From the cell containing the given text, extract its center point as [X, Y] coordinate. 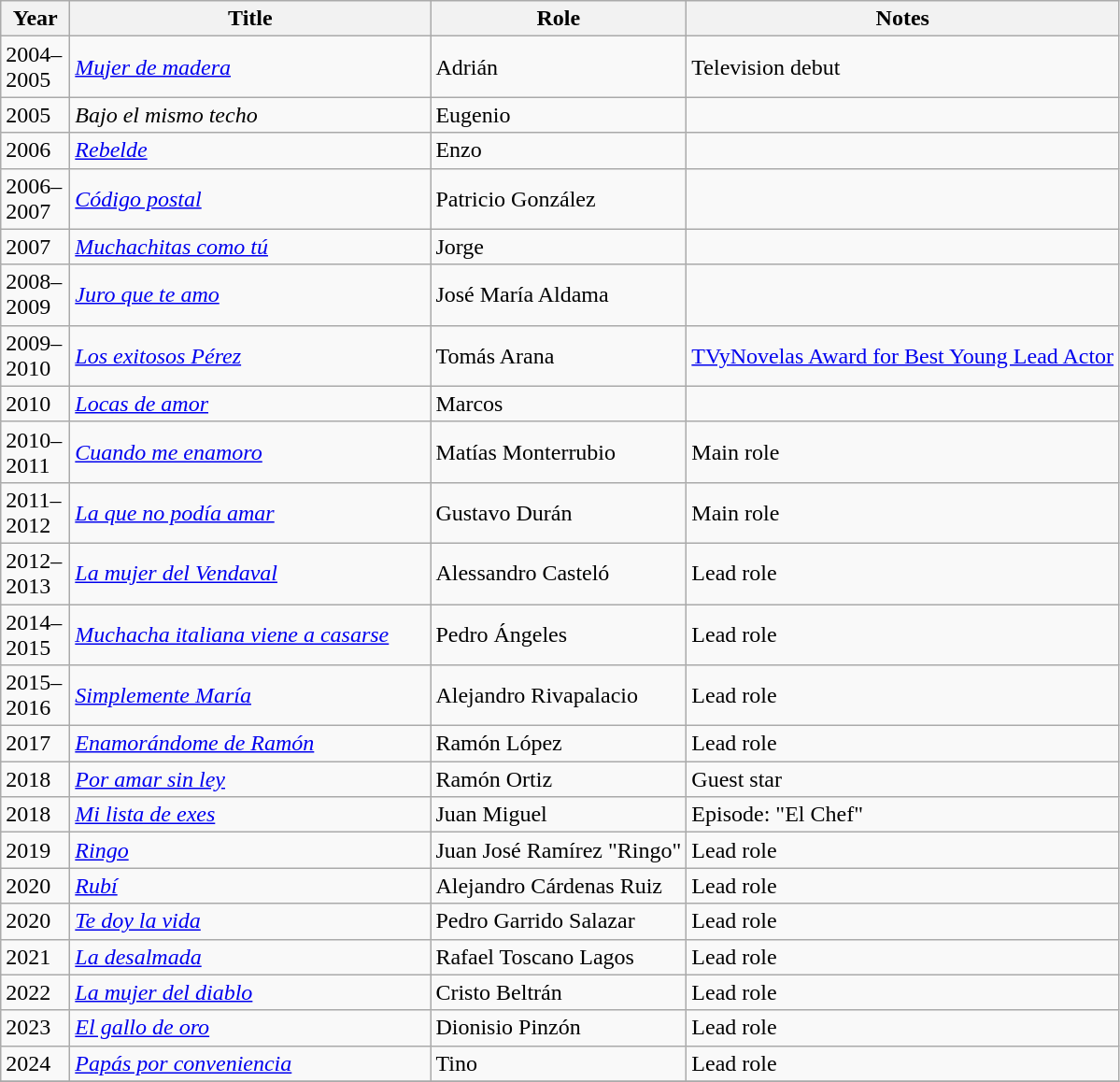
Papás por conveniencia [250, 1063]
Year [35, 19]
La desalmada [250, 957]
2011–2012 [35, 512]
2007 [35, 247]
TVyNovelas Award for Best Young Lead Actor [902, 355]
Te doy la vida [250, 921]
2010–2011 [35, 452]
Simplemente María [250, 695]
Marcos [559, 404]
Role [559, 19]
2017 [35, 744]
Adrián [559, 67]
Mujer de madera [250, 67]
Gustavo Durán [559, 512]
La mujer del diablo [250, 992]
2023 [35, 1028]
Dionisio Pinzón [559, 1028]
Bajo el mismo techo [250, 115]
Tino [559, 1063]
Enzo [559, 150]
2009–2010 [35, 355]
Rebelde [250, 150]
Juro que te amo [250, 295]
Alejandro Rivapalacio [559, 695]
Cuando me enamoro [250, 452]
2019 [35, 850]
Notes [902, 19]
Los exitosos Pérez [250, 355]
Guest star [902, 779]
Television debut [902, 67]
2006 [35, 150]
Locas de amor [250, 404]
Ramón López [559, 744]
2022 [35, 992]
Tomás Arana [559, 355]
2024 [35, 1063]
Código postal [250, 198]
2004–2005 [35, 67]
2006–2007 [35, 198]
Mi lista de exes [250, 815]
2014–2015 [35, 634]
Alessandro Casteló [559, 574]
Juan Miguel [559, 815]
La que no podía amar [250, 512]
Rubí [250, 886]
Enamorándome de Ramón [250, 744]
La mujer del Vendaval [250, 574]
Cristo Beltrán [559, 992]
Title [250, 19]
2005 [35, 115]
Matías Monterrubio [559, 452]
Juan José Ramírez "Ringo" [559, 850]
Muchacha italiana viene a casarse [250, 634]
Ringo [250, 850]
2015–2016 [35, 695]
Alejandro Cárdenas Ruiz [559, 886]
Rafael Toscano Lagos [559, 957]
Muchachitas como tú [250, 247]
Por amar sin ley [250, 779]
El gallo de oro [250, 1028]
2010 [35, 404]
Eugenio [559, 115]
Episode: "El Chef" [902, 815]
Pedro Ángeles [559, 634]
2021 [35, 957]
Jorge [559, 247]
2008–2009 [35, 295]
Ramón Ortiz [559, 779]
Pedro Garrido Salazar [559, 921]
Patricio González [559, 198]
2012–2013 [35, 574]
José María Aldama [559, 295]
